Extract the (X, Y) coordinate from the center of the cell holding the provided text.  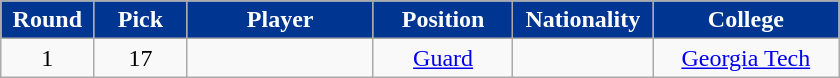
1 (48, 58)
Guard (443, 58)
Nationality (583, 20)
Round (48, 20)
Position (443, 20)
Pick (140, 20)
17 (140, 58)
Player (280, 20)
College (746, 20)
Georgia Tech (746, 58)
